Return [x, y] of the center of cell containing provided text 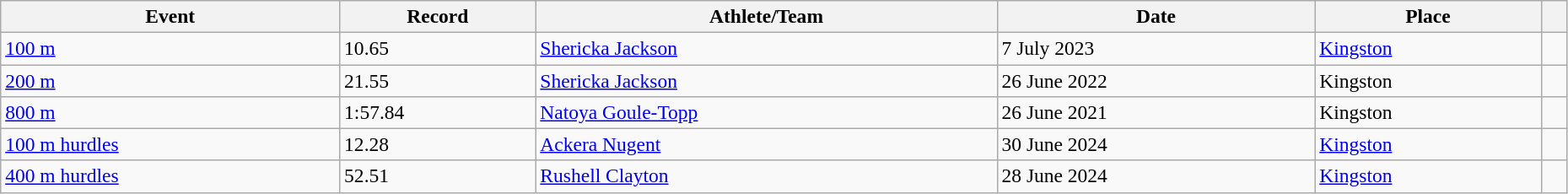
28 June 2024 [1156, 176]
Natoya Goule-Topp [766, 112]
Place [1428, 16]
1:57.84 [438, 112]
7 July 2023 [1156, 48]
12.28 [438, 144]
Rushell Clayton [766, 176]
30 June 2024 [1156, 144]
Athlete/Team [766, 16]
26 June 2022 [1156, 80]
Ackera Nugent [766, 144]
21.55 [438, 80]
10.65 [438, 48]
800 m [170, 112]
100 m hurdles [170, 144]
Record [438, 16]
100 m [170, 48]
200 m [170, 80]
400 m hurdles [170, 176]
Event [170, 16]
Date [1156, 16]
52.51 [438, 176]
26 June 2021 [1156, 112]
